Identify which cell holds the provided text, then report its [X, Y] central coordinate. 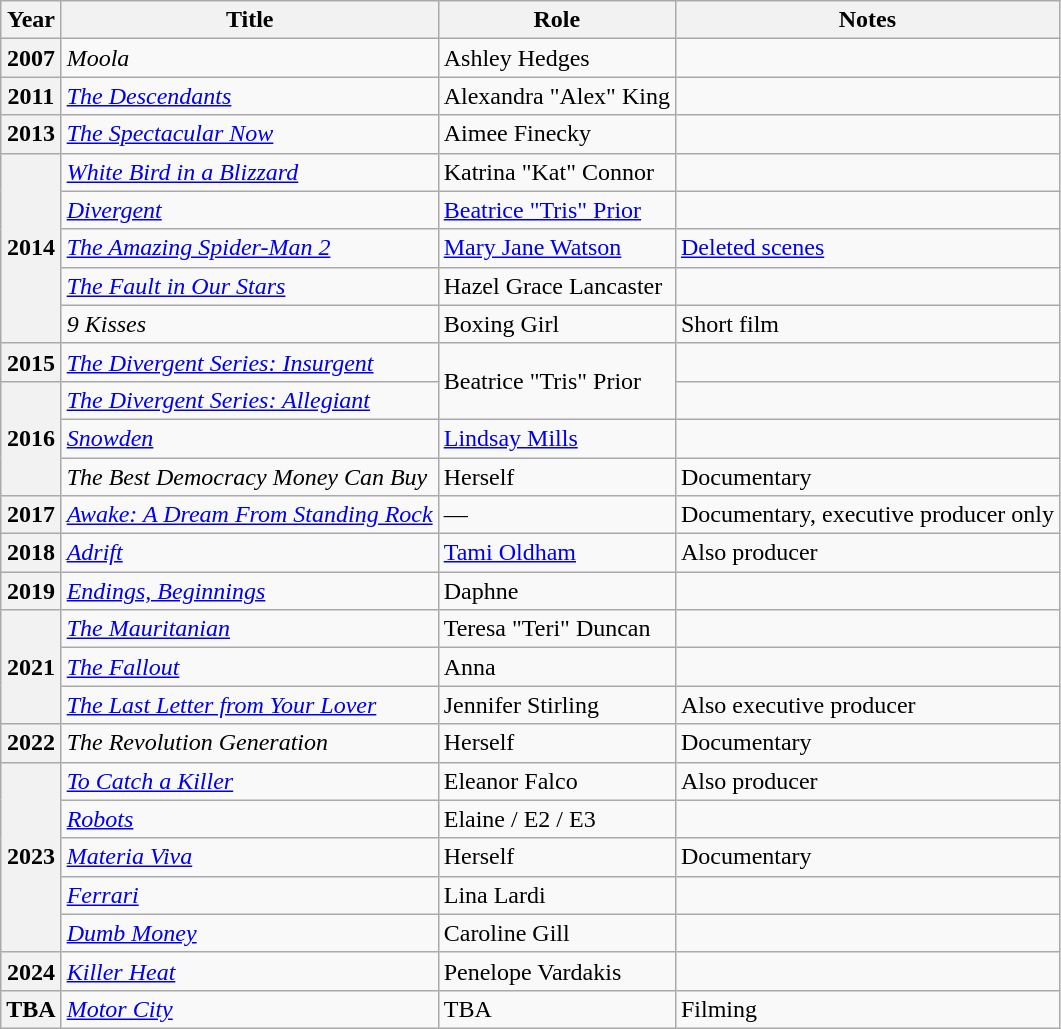
2011 [31, 96]
Daphne [556, 591]
The Descendants [250, 96]
2007 [31, 58]
Awake: A Dream From Standing Rock [250, 515]
The Divergent Series: Allegiant [250, 400]
Jennifer Stirling [556, 705]
Motor City [250, 1009]
Ferrari [250, 895]
The Fault in Our Stars [250, 286]
2022 [31, 743]
Endings, Beginnings [250, 591]
The Divergent Series: Insurgent [250, 362]
Dumb Money [250, 933]
Hazel Grace Lancaster [556, 286]
Filming [867, 1009]
Deleted scenes [867, 248]
Boxing Girl [556, 324]
— [556, 515]
The Fallout [250, 667]
Teresa "Teri" Duncan [556, 629]
Short film [867, 324]
Eleanor Falco [556, 781]
Robots [250, 819]
Lina Lardi [556, 895]
Aimee Finecky [556, 134]
2014 [31, 248]
Snowden [250, 438]
The Amazing Spider-Man 2 [250, 248]
To Catch a Killer [250, 781]
2016 [31, 438]
Mary Jane Watson [556, 248]
Materia Viva [250, 857]
Katrina "Kat" Connor [556, 172]
The Spectacular Now [250, 134]
Role [556, 20]
Also executive producer [867, 705]
Documentary, executive producer only [867, 515]
Killer Heat [250, 971]
2019 [31, 591]
2017 [31, 515]
Penelope Vardakis [556, 971]
Alexandra "Alex" King [556, 96]
The Mauritanian [250, 629]
Anna [556, 667]
Divergent [250, 210]
9 Kisses [250, 324]
The Best Democracy Money Can Buy [250, 477]
Title [250, 20]
Caroline Gill [556, 933]
The Revolution Generation [250, 743]
2018 [31, 553]
Lindsay Mills [556, 438]
2024 [31, 971]
2021 [31, 667]
The Last Letter from Your Lover [250, 705]
Moola [250, 58]
Year [31, 20]
Notes [867, 20]
Tami Oldham [556, 553]
Ashley Hedges [556, 58]
Adrift [250, 553]
Elaine / E2 / E3 [556, 819]
2015 [31, 362]
2013 [31, 134]
2023 [31, 857]
White Bird in a Blizzard [250, 172]
